Find where the given text appears and provide that cell's center as [X, Y] coordinate. 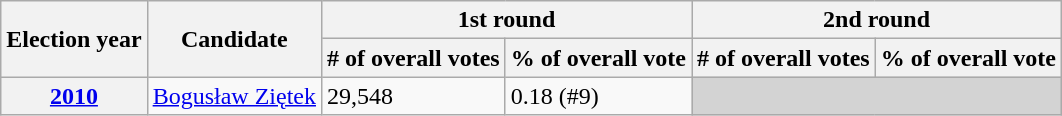
2nd round [877, 20]
1st round [506, 20]
0.18 (#9) [598, 96]
29,548 [413, 96]
Bogusław Ziętek [234, 96]
Candidate [234, 39]
Election year [74, 39]
2010 [74, 96]
